Return the [X, Y] coordinate for the center point of the cell that contains the specified text.  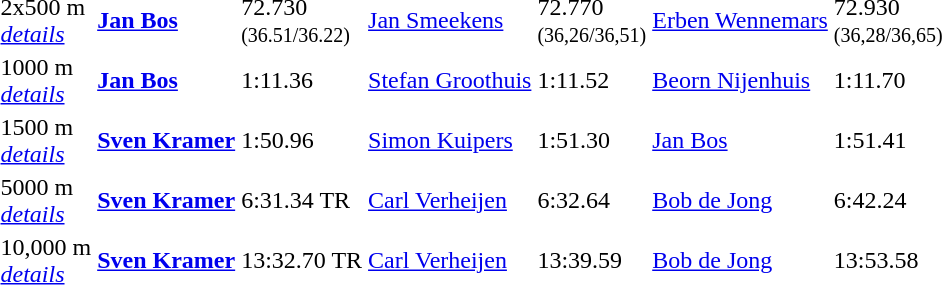
1:50.96 [302, 140]
Carl Verheijen [450, 200]
1:11.36 [302, 80]
Stefan Groothuis [450, 80]
1:51.30 [592, 140]
Simon Kuipers [450, 140]
1:11.52 [592, 80]
Beorn Nijenhuis [740, 80]
6:31.34 TR [302, 200]
Bob de Jong [740, 200]
6:32.64 [592, 200]
